Determine the (x, y) coordinate at the center of the cell enclosing the given text.  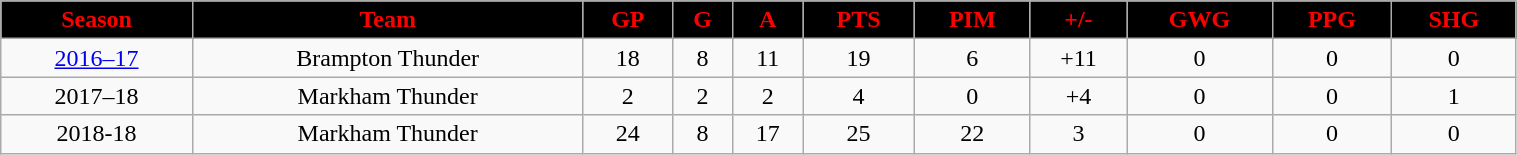
4 (858, 96)
GWG (1200, 20)
18 (628, 58)
1 (1454, 96)
2018-18 (97, 134)
Season (97, 20)
PPG (1332, 20)
6 (972, 58)
+4 (1078, 96)
SHG (1454, 20)
22 (972, 134)
19 (858, 58)
+11 (1078, 58)
G (703, 20)
Team (388, 20)
A (768, 20)
Brampton Thunder (388, 58)
24 (628, 134)
17 (768, 134)
PIM (972, 20)
3 (1078, 134)
25 (858, 134)
2016–17 (97, 58)
PTS (858, 20)
11 (768, 58)
GP (628, 20)
+/- (1078, 20)
2017–18 (97, 96)
